Locate the cell with the specified text and output its (X, Y) center coordinate. 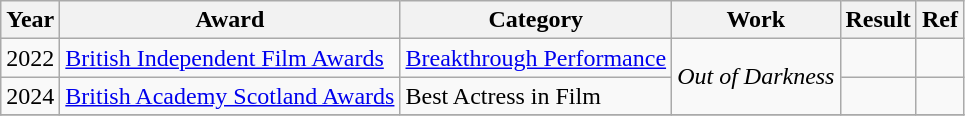
Award (230, 20)
Result (878, 20)
Breakthrough Performance (536, 58)
Year (30, 20)
Out of Darkness (756, 77)
2024 (30, 96)
Best Actress in Film (536, 96)
British Academy Scotland Awards (230, 96)
Category (536, 20)
Work (756, 20)
British Independent Film Awards (230, 58)
Ref (940, 20)
2022 (30, 58)
